Capture the cell that displays the provided text and extract its [X, Y] central coordinate. 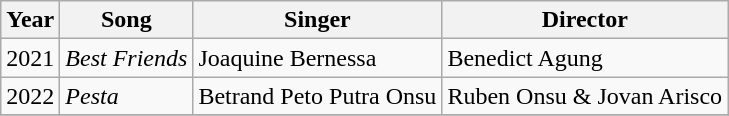
Best Friends [126, 58]
2022 [30, 96]
Ruben Onsu & Jovan Arisco [585, 96]
Year [30, 20]
2021 [30, 58]
Pesta [126, 96]
Song [126, 20]
Director [585, 20]
Singer [318, 20]
Benedict Agung [585, 58]
Betrand Peto Putra Onsu [318, 96]
Joaquine Bernessa [318, 58]
